Find where the given text appears and provide that cell's center as (x, y) coordinate. 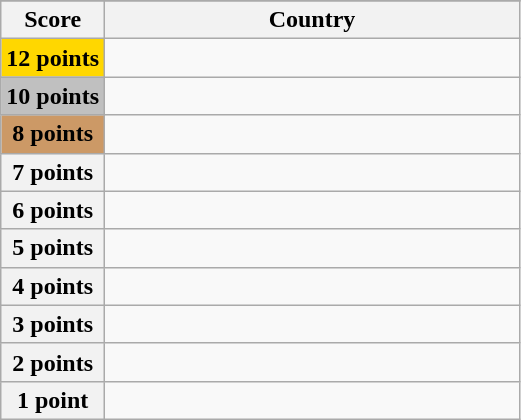
7 points (53, 172)
4 points (53, 286)
2 points (53, 362)
5 points (53, 248)
12 points (53, 58)
10 points (53, 96)
6 points (53, 210)
1 point (53, 400)
3 points (53, 324)
8 points (53, 134)
Score (53, 20)
Country (312, 20)
